Provide the (x, y) coordinate of the cell's center where the given text is located.  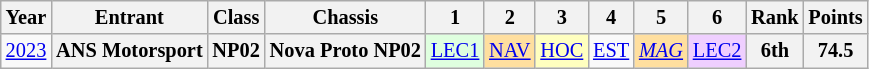
Entrant (129, 17)
MAG (661, 51)
LEC2 (717, 51)
HOC (562, 51)
ANS Motorsport (129, 51)
Rank (774, 17)
6th (774, 51)
2 (510, 17)
NAV (510, 51)
Chassis (346, 17)
Year (26, 17)
4 (611, 17)
Class (236, 17)
3 (562, 17)
6 (717, 17)
NP02 (236, 51)
5 (661, 17)
EST (611, 51)
LEC1 (455, 51)
Nova Proto NP02 (346, 51)
Points (836, 17)
2023 (26, 51)
74.5 (836, 51)
1 (455, 17)
